Output the [x, y] coordinate of the center of the cell containing the given text.  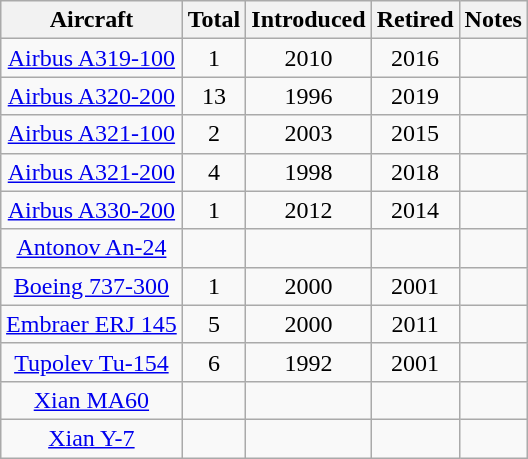
4 [214, 172]
2011 [415, 324]
Introduced [308, 20]
Retired [415, 20]
1996 [308, 96]
2003 [308, 134]
Airbus A321-100 [92, 134]
Xian Y-7 [92, 438]
Airbus A319-100 [92, 58]
2 [214, 134]
Airbus A320-200 [92, 96]
Embraer ERJ 145 [92, 324]
6 [214, 362]
2016 [415, 58]
Aircraft [92, 20]
13 [214, 96]
Total [214, 20]
2018 [415, 172]
1998 [308, 172]
2014 [415, 210]
Boeing 737-300 [92, 286]
2015 [415, 134]
Antonov An-24 [92, 248]
2019 [415, 96]
Airbus A330-200 [92, 210]
Tupolev Tu-154 [92, 362]
2010 [308, 58]
Notes [493, 20]
1992 [308, 362]
Airbus A321-200 [92, 172]
2012 [308, 210]
Xian MA60 [92, 400]
5 [214, 324]
